Pinpoint the cell where the given text exists, returning its [X, Y] midpoint coordinate. 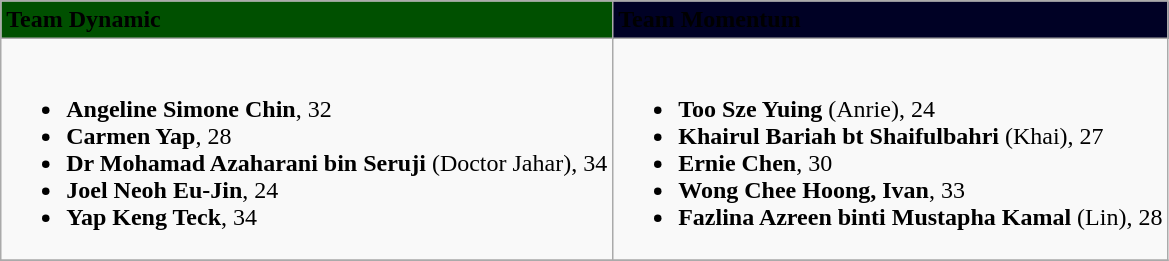
Team Dynamic [307, 20]
Team Momentum [890, 20]
Angeline Simone Chin, 32Carmen Yap, 28Dr Mohamad Azaharani bin Seruji (Doctor Jahar), 34Joel Neoh Eu-Jin, 24Yap Keng Teck, 34 [307, 150]
